Return the [x, y] coordinate for the center point of the cell that contains the specified text.  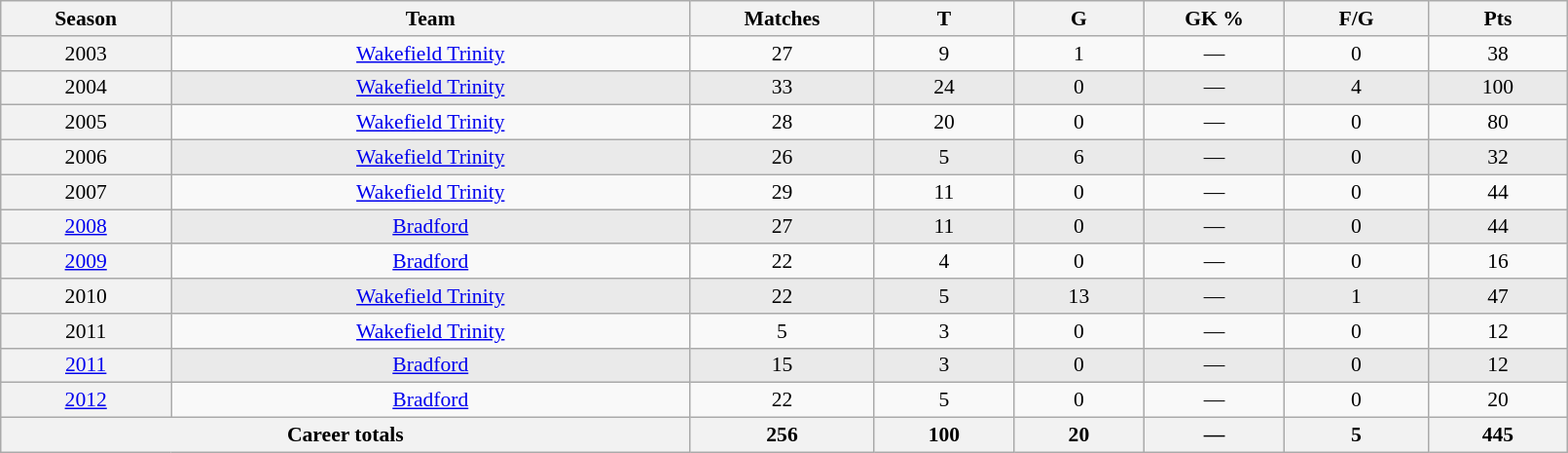
2009 [86, 262]
T [944, 19]
15 [783, 365]
26 [783, 158]
2007 [86, 192]
2010 [86, 296]
6 [1078, 158]
Matches [783, 19]
33 [783, 88]
2012 [86, 400]
2005 [86, 123]
Pts [1498, 19]
47 [1498, 296]
2008 [86, 227]
24 [944, 88]
F/G [1357, 19]
2003 [86, 54]
29 [783, 192]
28 [783, 123]
G [1078, 19]
2006 [86, 158]
Career totals [346, 435]
13 [1078, 296]
256 [783, 435]
Team [430, 19]
GK % [1215, 19]
38 [1498, 54]
9 [944, 54]
Season [86, 19]
445 [1498, 435]
16 [1498, 262]
2004 [86, 88]
32 [1498, 158]
80 [1498, 123]
